Detect which cell encompasses the target text, then output its (X, Y) center coordinate. 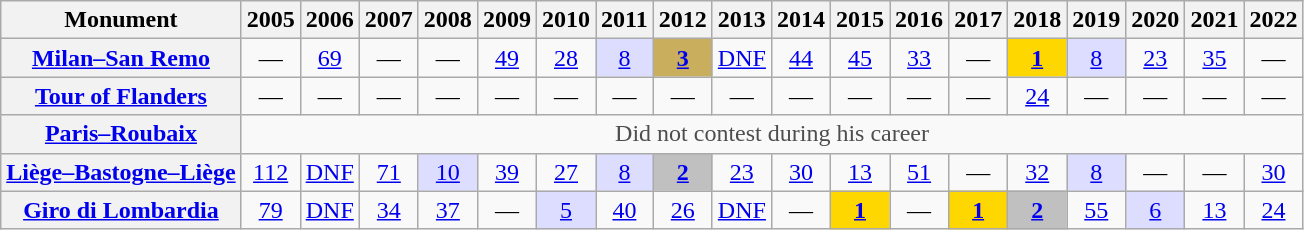
2019 (1096, 20)
Giro di Lombardia (121, 210)
10 (448, 172)
39 (506, 172)
26 (682, 210)
Paris–Roubaix (121, 134)
2009 (506, 20)
2020 (1156, 20)
33 (920, 58)
Monument (121, 20)
45 (860, 58)
37 (448, 210)
2006 (330, 20)
34 (388, 210)
2016 (920, 20)
Liège–Bastogne–Liège (121, 172)
79 (270, 210)
71 (388, 172)
2010 (566, 20)
32 (1038, 172)
51 (920, 172)
28 (566, 58)
2015 (860, 20)
69 (330, 58)
2013 (742, 20)
27 (566, 172)
Did not contest during his career (772, 134)
2021 (1214, 20)
5 (566, 210)
2017 (978, 20)
2008 (448, 20)
55 (1096, 210)
Milan–San Remo (121, 58)
44 (800, 58)
2022 (1274, 20)
2012 (682, 20)
2018 (1038, 20)
35 (1214, 58)
2007 (388, 20)
2005 (270, 20)
2014 (800, 20)
Tour of Flanders (121, 96)
112 (270, 172)
3 (682, 58)
2011 (625, 20)
6 (1156, 210)
40 (625, 210)
49 (506, 58)
